Locate the cell with the specified text and output its (X, Y) center coordinate. 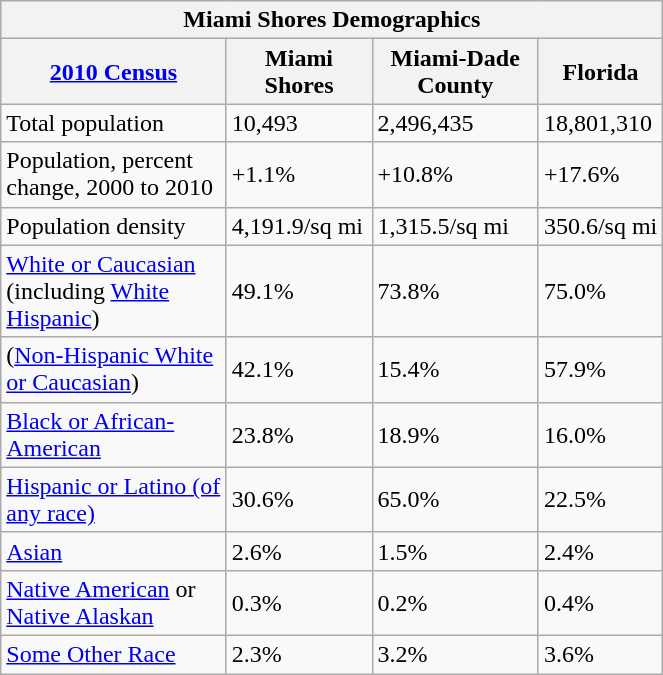
1,315.5/sq mi (455, 226)
Miami-Dade County (455, 72)
Hispanic or Latino (of any race) (114, 500)
Miami Shores (299, 72)
2.4% (600, 551)
2.3% (299, 654)
16.0% (600, 434)
65.0% (455, 500)
57.9% (600, 370)
0.4% (600, 602)
(Non-Hispanic White or Caucasian) (114, 370)
4,191.9/sq mi (299, 226)
+17.6% (600, 174)
0.3% (299, 602)
10,493 (299, 123)
Total population (114, 123)
2,496,435 (455, 123)
Population, percent change, 2000 to 2010 (114, 174)
Florida (600, 72)
Miami Shores Demographics (332, 20)
Native American or Native Alaskan (114, 602)
Black or African-American (114, 434)
18,801,310 (600, 123)
1.5% (455, 551)
3.6% (600, 654)
22.5% (600, 500)
350.6/sq mi (600, 226)
3.2% (455, 654)
2.6% (299, 551)
Some Other Race (114, 654)
15.4% (455, 370)
18.9% (455, 434)
Population density (114, 226)
+10.8% (455, 174)
23.8% (299, 434)
30.6% (299, 500)
2010 Census (114, 72)
49.1% (299, 291)
75.0% (600, 291)
73.8% (455, 291)
+1.1% (299, 174)
White or Caucasian (including White Hispanic) (114, 291)
42.1% (299, 370)
0.2% (455, 602)
Asian (114, 551)
